Output the (x, y) coordinate of the center of the cell containing the given text.  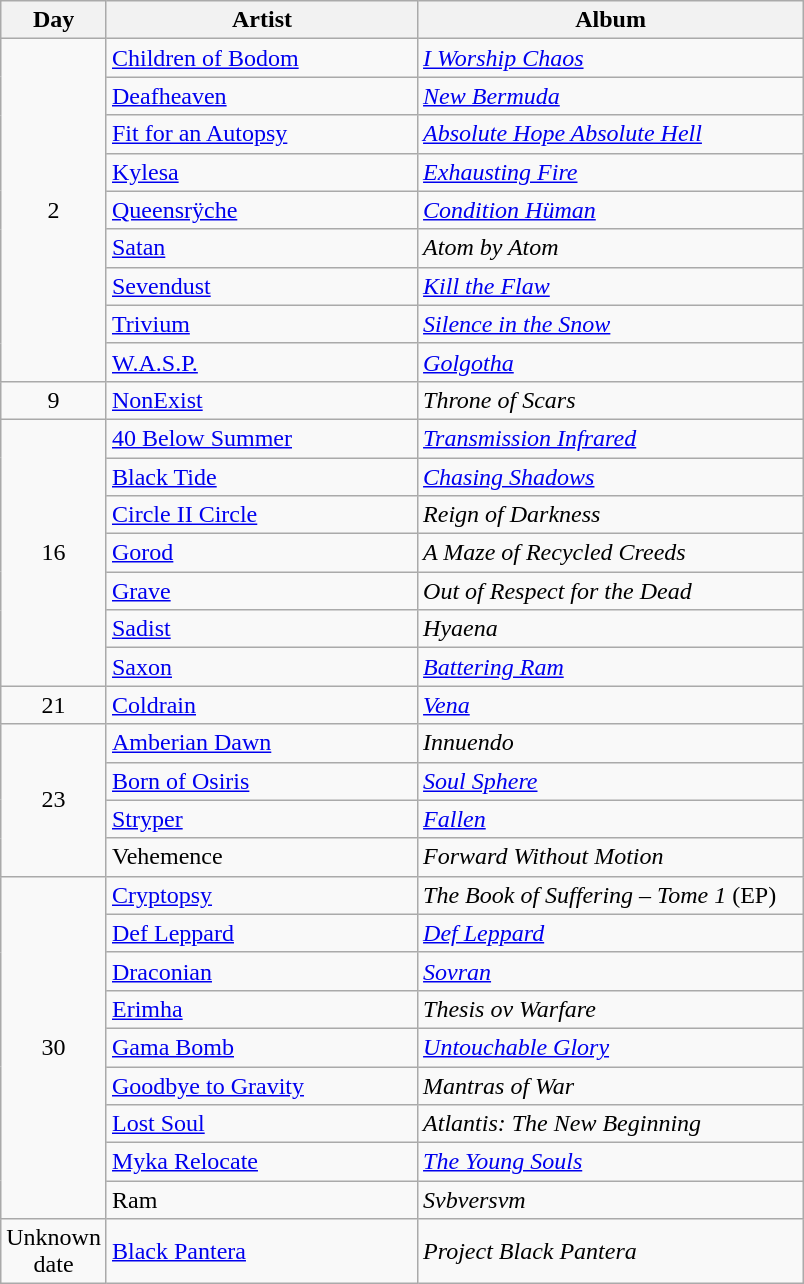
Sadist (262, 629)
Fallen (611, 819)
Kill the Flaw (611, 286)
Artist (262, 20)
Black Pantera (262, 1252)
Myka Relocate (262, 1162)
Sovran (611, 971)
Atom by Atom (611, 248)
Coldrain (262, 705)
Trivium (262, 324)
Project Black Pantera (611, 1252)
Gama Bomb (262, 1047)
The Book of Suffering – Tome 1 (EP) (611, 895)
Satan (262, 248)
Children of Bodom (262, 58)
Circle II Circle (262, 515)
Svbversvm (611, 1200)
Gorod (262, 553)
Amberian Dawn (262, 743)
Chasing Shadows (611, 477)
Queensrÿche (262, 210)
23 (54, 800)
Album (611, 20)
Stryper (262, 819)
A Maze of Recycled Creeds (611, 553)
Sevendust (262, 286)
I Worship Chaos (611, 58)
16 (54, 552)
Unknown date (54, 1252)
New Bermuda (611, 96)
NonExist (262, 400)
The Young Souls (611, 1162)
W.A.S.P. (262, 362)
Thesis ov Warfare (611, 1009)
30 (54, 1048)
Innuendo (611, 743)
Exhausting Fire (611, 172)
Atlantis: The New Beginning (611, 1124)
Draconian (262, 971)
Goodbye to Gravity (262, 1085)
Cryptopsy (262, 895)
Erimha (262, 1009)
Transmission Infrared (611, 438)
Reign of Darkness (611, 515)
Out of Respect for the Dead (611, 591)
Saxon (262, 667)
40 Below Summer (262, 438)
Vehemence (262, 857)
Golgotha (611, 362)
Lost Soul (262, 1124)
Day (54, 20)
9 (54, 400)
Soul Sphere (611, 781)
Forward Without Motion (611, 857)
Fit for an Autopsy (262, 134)
Born of Osiris (262, 781)
Battering Ram (611, 667)
Condition Hüman (611, 210)
Absolute Hope Absolute Hell (611, 134)
Silence in the Snow (611, 324)
Untouchable Glory (611, 1047)
Kylesa (262, 172)
Grave (262, 591)
Throne of Scars (611, 400)
21 (54, 705)
Deafheaven (262, 96)
2 (54, 210)
Ram (262, 1200)
Mantras of War (611, 1085)
Black Tide (262, 477)
Vena (611, 705)
Hyaena (611, 629)
